Return the (X, Y) coordinate for the center point of the cell that contains the specified text.  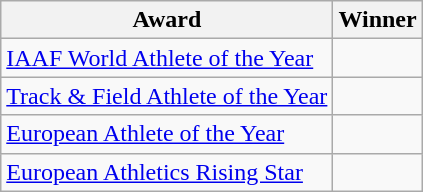
European Athletics Rising Star (167, 172)
Award (167, 20)
IAAF World Athlete of the Year (167, 58)
Winner (378, 20)
Track & Field Athlete of the Year (167, 96)
European Athlete of the Year (167, 134)
